Search for the cell housing the specified text and yield its (x, y) center coordinate. 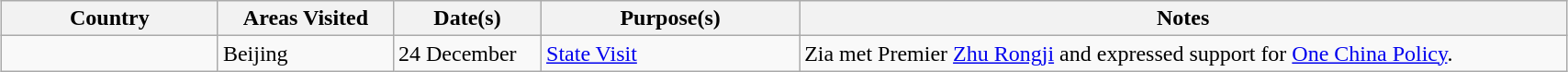
Date(s) (466, 18)
State Visit (670, 54)
Purpose(s) (670, 18)
Zia met Premier Zhu Rongji and expressed support for One China Policy. (1183, 54)
Areas Visited (305, 18)
24 December (466, 54)
Beijing (305, 54)
Country (109, 18)
Notes (1183, 18)
